Search for the cell housing the specified text and yield its (X, Y) center coordinate. 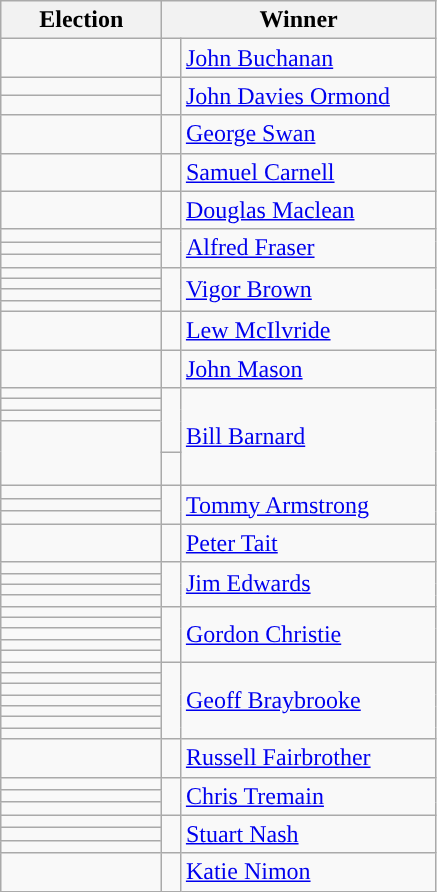
Bill Barnard (308, 437)
Winner (299, 20)
Peter Tait (308, 543)
Russell Fairbrother (308, 758)
Vigor Brown (308, 289)
Geoff Braybrooke (308, 700)
Tommy Armstrong (308, 505)
Chris Tremain (308, 796)
Katie Nimon (308, 872)
Stuart Nash (308, 834)
Douglas Maclean (308, 210)
Jim Edwards (308, 584)
Gordon Christie (308, 634)
Election (82, 20)
John Davies Ormond (308, 96)
John Mason (308, 369)
Lew McIlvride (308, 330)
John Buchanan (308, 58)
Samuel Carnell (308, 172)
Alfred Fraser (308, 248)
George Swan (308, 134)
